Return the [x, y] coordinate for the center point of the cell that contains the specified text.  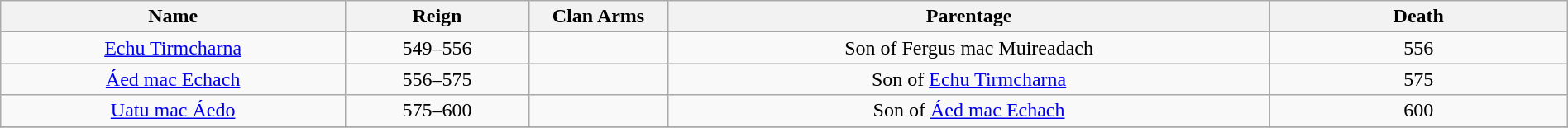
Son of Áed mac Echach [969, 111]
556–575 [437, 79]
Name [174, 17]
Son of Echu Tirmcharna [969, 79]
Son of Fergus mac Muireadach [969, 48]
575–600 [437, 111]
600 [1418, 111]
Parentage [969, 17]
556 [1418, 48]
Echu Tirmcharna [174, 48]
Áed mac Echach [174, 79]
Reign [437, 17]
Clan Arms [599, 17]
Uatu mac Áedo [174, 111]
549–556 [437, 48]
575 [1418, 79]
Death [1418, 17]
